Return the [X, Y] coordinate for the center point of the cell that contains the specified text.  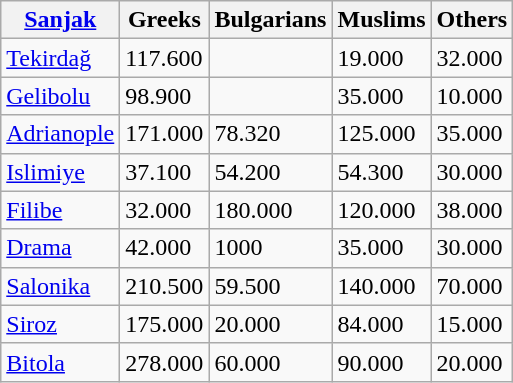
125.000 [382, 134]
42.000 [164, 248]
19.000 [382, 58]
117.600 [164, 58]
Adrianople [60, 134]
Tekirdağ [60, 58]
70.000 [472, 286]
37.100 [164, 172]
Bulgarians [270, 20]
54.200 [270, 172]
Gelibolu [60, 96]
38.000 [472, 210]
78.320 [270, 134]
84.000 [382, 324]
15.000 [472, 324]
1000 [270, 248]
Siroz [60, 324]
120.000 [382, 210]
278.000 [164, 362]
Muslims [382, 20]
Islimiye [60, 172]
60.000 [270, 362]
98.900 [164, 96]
Greeks [164, 20]
Filibe [60, 210]
175.000 [164, 324]
Drama [60, 248]
90.000 [382, 362]
Salonika [60, 286]
210.500 [164, 286]
Others [472, 20]
180.000 [270, 210]
Bitola [60, 362]
Sanjak [60, 20]
54.300 [382, 172]
171.000 [164, 134]
59.500 [270, 286]
140.000 [382, 286]
10.000 [472, 96]
